Output the (x, y) coordinate of the center of the cell containing the given text.  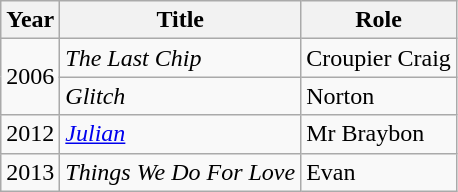
Role (379, 20)
2006 (30, 77)
Julian (180, 134)
Title (180, 20)
2013 (30, 172)
Things We Do For Love (180, 172)
Year (30, 20)
The Last Chip (180, 58)
2012 (30, 134)
Evan (379, 172)
Norton (379, 96)
Mr Braybon (379, 134)
Croupier Craig (379, 58)
Glitch (180, 96)
